From the cell containing the given text, extract its center point as (x, y) coordinate. 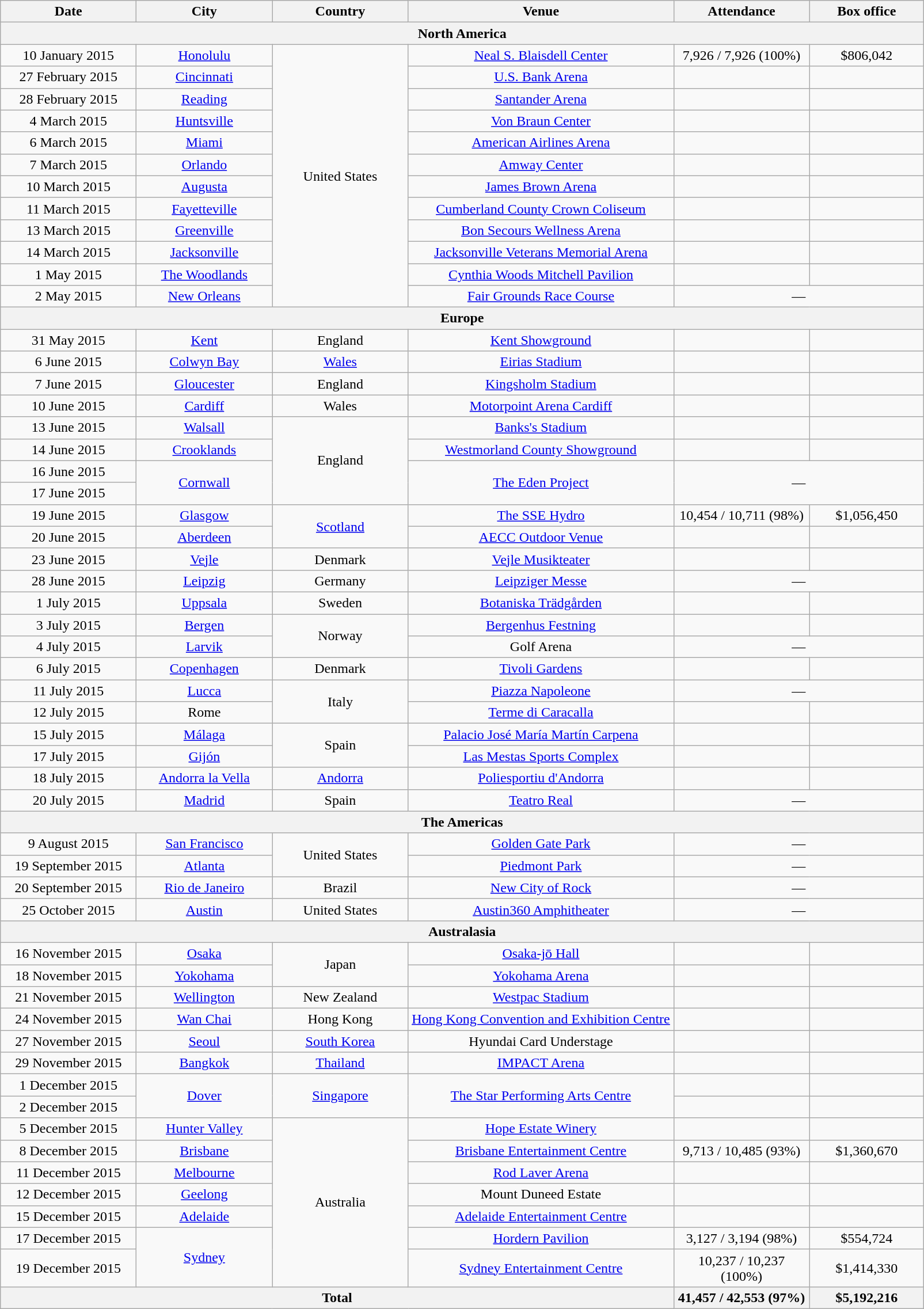
Andorra (340, 778)
Dover (204, 1096)
7 March 2015 (69, 165)
Japan (340, 964)
Glasgow (204, 515)
Hordern Pavilion (541, 1238)
Augusta (204, 187)
12 December 2015 (69, 1194)
Yokohama Arena (541, 976)
Copenhagen (204, 669)
10,454 / 10,711 (98%) (742, 515)
Andorra la Vella (204, 778)
$554,724 (867, 1238)
Fair Grounds Race Course (541, 296)
Brazil (340, 888)
American Airlines Arena (541, 143)
Germany (340, 581)
Cardiff (204, 406)
$1,360,670 (867, 1151)
Huntsville (204, 121)
Palacio José María Martín Carpena (541, 735)
6 June 2015 (69, 362)
Banks's Stadium (541, 428)
11 March 2015 (69, 208)
Australia (340, 1202)
South Korea (340, 1041)
Walsall (204, 428)
27 February 2015 (69, 77)
$1,414,330 (867, 1268)
Hope Estate Winery (541, 1129)
Scotland (340, 526)
Date (69, 12)
17 December 2015 (69, 1238)
20 June 2015 (69, 537)
7,926 / 7,926 (100%) (742, 55)
Sydney Entertainment Centre (541, 1268)
Terme di Caracalla (541, 713)
17 June 2015 (69, 493)
Gijón (204, 756)
Country (340, 12)
Adelaide (204, 1216)
Botaniska Trädgården (541, 603)
Vejle Musikteater (541, 559)
Kingsholm Stadium (541, 384)
City (204, 12)
3 July 2015 (69, 625)
Bergen (204, 625)
1 July 2015 (69, 603)
18 November 2015 (69, 976)
Amway Center (541, 165)
Kent (204, 340)
10 March 2015 (69, 187)
San Francisco (204, 844)
The SSE Hydro (541, 515)
Málaga (204, 735)
1 December 2015 (69, 1085)
Larvik (204, 647)
20 July 2015 (69, 800)
Madrid (204, 800)
Westpac Stadium (541, 998)
25 October 2015 (69, 910)
Uppsala (204, 603)
Miami (204, 143)
Bergenhus Festning (541, 625)
17 July 2015 (69, 756)
Las Mestas Sports Complex (541, 756)
18 July 2015 (69, 778)
Greenville (204, 230)
3,127 / 3,194 (98%) (742, 1238)
Neal S. Blaisdell Center (541, 55)
IMPACT Arena (541, 1063)
7 June 2015 (69, 384)
Cynthia Woods Mitchell Pavilion (541, 275)
Cornwall (204, 482)
Poliesportiu d'Andorra (541, 778)
Melbourne (204, 1173)
Austin (204, 910)
Reading (204, 99)
Bon Secours Wellness Arena (541, 230)
Geelong (204, 1194)
Honolulu (204, 55)
Yokohama (204, 976)
Golden Gate Park (541, 844)
31 May 2015 (69, 340)
Jacksonville Veterans Memorial Arena (541, 252)
14 March 2015 (69, 252)
The Americas (462, 822)
10 June 2015 (69, 406)
10,237 / 10,237 (100%) (742, 1268)
Europe (462, 318)
Von Braun Center (541, 121)
29 November 2015 (69, 1063)
Mount Duneed Estate (541, 1194)
Brisbane (204, 1151)
Hyundai Card Understage (541, 1041)
4 July 2015 (69, 647)
Cumberland County Crown Coliseum (541, 208)
27 November 2015 (69, 1041)
Attendance (742, 12)
21 November 2015 (69, 998)
16 June 2015 (69, 471)
14 June 2015 (69, 450)
Wan Chai (204, 1019)
Leipziger Messe (541, 581)
10 January 2015 (69, 55)
New Zealand (340, 998)
Norway (340, 636)
Total (337, 1297)
New Orleans (204, 296)
28 June 2015 (69, 581)
2 May 2015 (69, 296)
$5,192,216 (867, 1297)
Rod Laver Arena (541, 1173)
8 December 2015 (69, 1151)
1 May 2015 (69, 275)
Austin360 Amphitheater (541, 910)
Bangkok (204, 1063)
Piedmont Park (541, 866)
Cincinnati (204, 77)
Motorpoint Arena Cardiff (541, 406)
The Woodlands (204, 275)
Australasia (462, 931)
Venue (541, 12)
19 June 2015 (69, 515)
Singapore (340, 1096)
11 July 2015 (69, 691)
Crooklands (204, 450)
Hong Kong (340, 1019)
North America (462, 33)
Box office (867, 12)
AECC Outdoor Venue (541, 537)
Rome (204, 713)
$1,056,450 (867, 515)
5 December 2015 (69, 1129)
Rio de Janeiro (204, 888)
15 July 2015 (69, 735)
20 September 2015 (69, 888)
Eirias Stadium (541, 362)
16 November 2015 (69, 953)
Kent Showground (541, 340)
28 February 2015 (69, 99)
2 December 2015 (69, 1107)
9 August 2015 (69, 844)
Italy (340, 702)
Tivoli Gardens (541, 669)
4 March 2015 (69, 121)
Sydney (204, 1257)
Jacksonville (204, 252)
11 December 2015 (69, 1173)
Atlanta (204, 866)
19 December 2015 (69, 1268)
Colwyn Bay (204, 362)
19 September 2015 (69, 866)
Wellington (204, 998)
6 March 2015 (69, 143)
Adelaide Entertainment Centre (541, 1216)
$806,042 (867, 55)
12 July 2015 (69, 713)
Orlando (204, 165)
Osaka-jō Hall (541, 953)
Lucca (204, 691)
Thailand (340, 1063)
U.S. Bank Arena (541, 77)
Sweden (340, 603)
41,457 / 42,553 (97%) (742, 1297)
Hong Kong Convention and Exhibition Centre (541, 1019)
James Brown Arena (541, 187)
Brisbane Entertainment Centre (541, 1151)
13 June 2015 (69, 428)
23 June 2015 (69, 559)
15 December 2015 (69, 1216)
The Star Performing Arts Centre (541, 1096)
The Eden Project (541, 482)
13 March 2015 (69, 230)
Santander Arena (541, 99)
6 July 2015 (69, 669)
24 November 2015 (69, 1019)
9,713 / 10,485 (93%) (742, 1151)
Vejle (204, 559)
Piazza Napoleone (541, 691)
Aberdeen (204, 537)
Hunter Valley (204, 1129)
Westmorland County Showground (541, 450)
Golf Arena (541, 647)
Leipzig (204, 581)
Gloucester (204, 384)
Teatro Real (541, 800)
Seoul (204, 1041)
New City of Rock (541, 888)
Osaka (204, 953)
Fayetteville (204, 208)
